Capture the cell that displays the provided text and extract its [x, y] central coordinate. 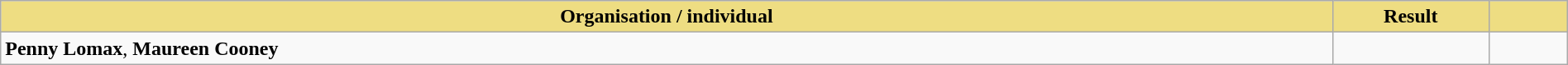
Penny Lomax, Maureen Cooney [667, 48]
Organisation / individual [667, 17]
Result [1411, 17]
